Locate the cell with the specified text and output its [X, Y] center coordinate. 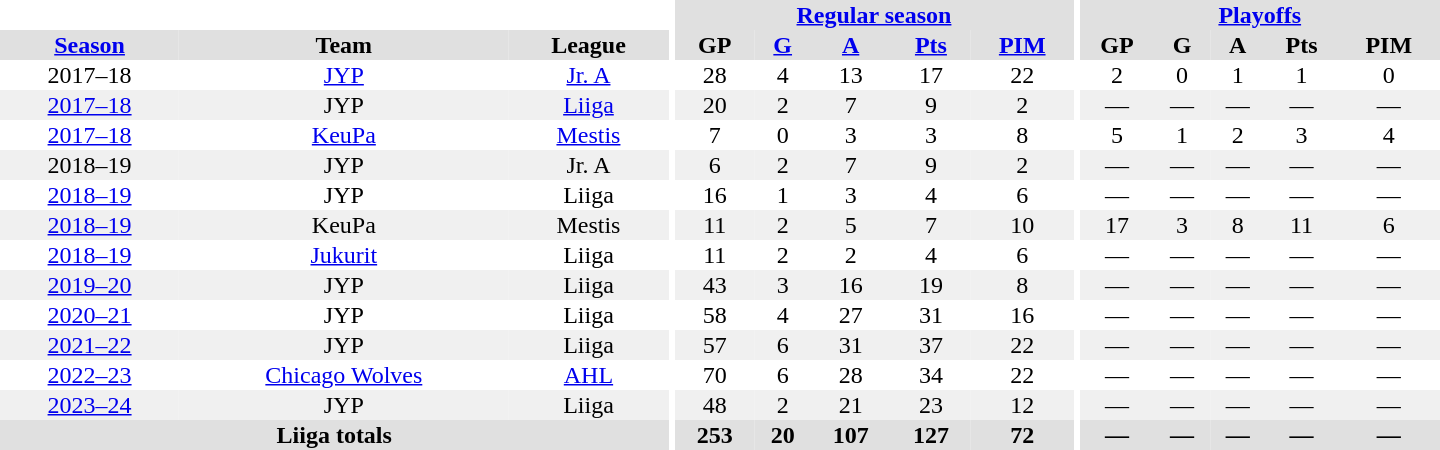
107 [850, 435]
2022–23 [90, 375]
253 [715, 435]
Playoffs [1260, 15]
Liiga totals [334, 435]
2020–21 [90, 315]
League [588, 45]
21 [850, 405]
58 [715, 315]
10 [1022, 225]
27 [850, 315]
12 [1022, 405]
23 [931, 405]
43 [715, 285]
Season [90, 45]
34 [931, 375]
127 [931, 435]
Regular season [874, 15]
72 [1022, 435]
Jukurit [344, 255]
48 [715, 405]
2023–24 [90, 405]
Team [344, 45]
19 [931, 285]
57 [715, 345]
Chicago Wolves [344, 375]
AHL [588, 375]
13 [850, 75]
37 [931, 345]
2021–22 [90, 345]
2019–20 [90, 285]
70 [715, 375]
